Pinpoint the cell where the given text exists, returning its (X, Y) midpoint coordinate. 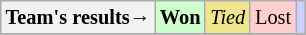
Lost (273, 17)
Tied (228, 17)
Team's results→ (78, 17)
Won (180, 17)
